Detect which cell encompasses the target text, then output its [X, Y] center coordinate. 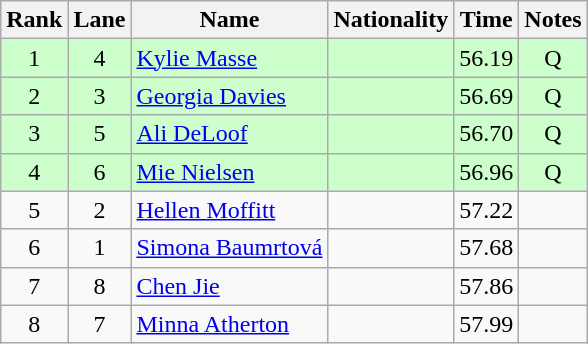
Hellen Moffitt [230, 210]
Kylie Masse [230, 58]
Rank [34, 20]
Simona Baumrtová [230, 248]
Georgia Davies [230, 96]
Time [486, 20]
Mie Nielsen [230, 172]
Minna Atherton [230, 324]
57.86 [486, 286]
56.70 [486, 134]
56.96 [486, 172]
Notes [553, 20]
Nationality [391, 20]
56.19 [486, 58]
57.68 [486, 248]
Lane [100, 20]
56.69 [486, 96]
57.22 [486, 210]
Ali DeLoof [230, 134]
Name [230, 20]
Chen Jie [230, 286]
57.99 [486, 324]
